For the text-containing cell, return its midpoint in [x, y] coordinate format. 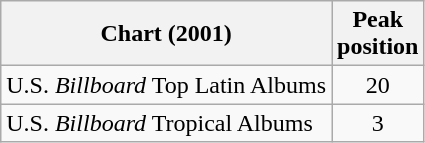
20 [378, 85]
U.S. Billboard Top Latin Albums [166, 85]
U.S. Billboard Tropical Albums [166, 123]
Chart (2001) [166, 34]
Peakposition [378, 34]
3 [378, 123]
